Identify which cell holds the provided text, then report its (X, Y) central coordinate. 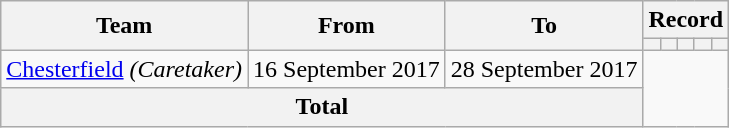
From (347, 26)
To (544, 26)
Record (686, 20)
Total (322, 107)
Chesterfield (Caretaker) (124, 69)
Team (124, 26)
28 September 2017 (544, 69)
16 September 2017 (347, 69)
